For the text-containing cell, return its midpoint in (X, Y) coordinate format. 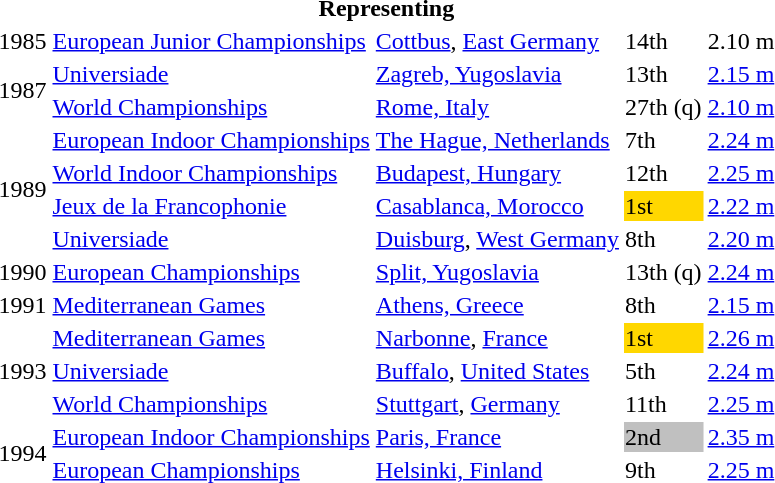
11th (663, 404)
Stuttgart, Germany (497, 404)
Rome, Italy (497, 107)
Budapest, Hungary (497, 173)
13th (663, 74)
Zagreb, Yugoslavia (497, 74)
World Indoor Championships (211, 173)
Paris, France (497, 437)
Narbonne, France (497, 338)
Athens, Greece (497, 305)
5th (663, 371)
2nd (663, 437)
Jeux de la Francophonie (211, 206)
Cottbus, East Germany (497, 41)
7th (663, 140)
The Hague, Netherlands (497, 140)
European Junior Championships (211, 41)
Duisburg, West Germany (497, 239)
27th (q) (663, 107)
Buffalo, United States (497, 371)
Casablanca, Morocco (497, 206)
European Championships (211, 272)
Split, Yugoslavia (497, 272)
12th (663, 173)
13th (q) (663, 272)
14th (663, 41)
